Capture the cell that displays the provided text and extract its (X, Y) central coordinate. 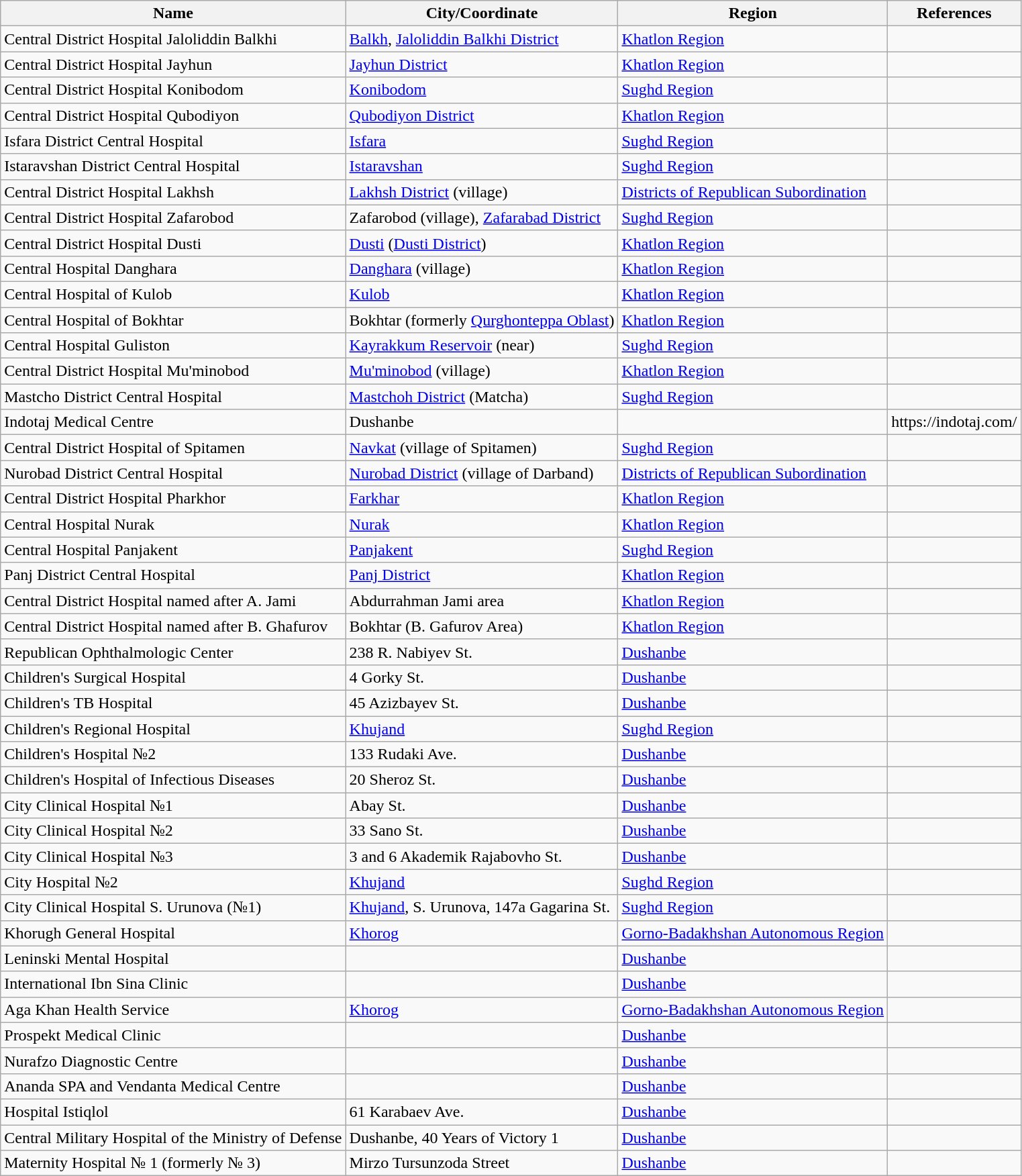
Jayhun District (482, 64)
Central District Hospital Zafarobod (173, 217)
Khorugh General Hospital (173, 933)
Central Hospital Guliston (173, 346)
https://indotaj.com/ (954, 422)
Aga Khan Health Service (173, 1010)
Leninski Mental Hospital (173, 959)
Istaravshan District Central Hospital (173, 166)
Central District Hospital Konibodom (173, 90)
Danghara (village) (482, 268)
Istaravshan (482, 166)
20 Sheroz St. (482, 780)
Central District Hospital Qubodiyon (173, 115)
Abdurrahman Jami area (482, 601)
Mu'minobod (village) (482, 371)
Dusti (Dusti District) (482, 243)
Panjakent (482, 550)
Kulob (482, 294)
City/Coordinate (482, 13)
Children's Surgical Hospital (173, 677)
Konibodom (482, 90)
References (954, 13)
Hospital Istiqlol (173, 1112)
Central District Hospital Jayhun (173, 64)
City Clinical Hospital №2 (173, 831)
Ananda SPA and Vendanta Medical Centre (173, 1086)
Central Hospital of Bokhtar (173, 320)
Qubodiyon District (482, 115)
City Clinical Hospital S. Urunova (№1) (173, 908)
Central Military Hospital of the Ministry of Defense (173, 1138)
Panj District Central Hospital (173, 575)
Dushanbe, 40 Years of Victory 1 (482, 1138)
Central Hospital of Kulob (173, 294)
Republican Ophthalmologic Center (173, 652)
Children's Hospital №2 (173, 754)
Farkhar (482, 499)
Region (753, 13)
Navkat (village of Spitamen) (482, 448)
Nurafzo Diagnostic Centre (173, 1061)
Mirzo Tursunzoda Street (482, 1163)
Kayrakkum Reservoir (near) (482, 346)
Central Hospital Nurak (173, 524)
Maternity Hospital № 1 (formerly № 3) (173, 1163)
Indotaj Medical Centre (173, 422)
Bokhtar (formerly Qurghonteppa Oblast) (482, 320)
Isfara District Central Hospital (173, 141)
61 Karabaev Ave. (482, 1112)
33 Sano St. (482, 831)
Central District Hospital Jaloliddin Balkhi (173, 39)
Central District Hospital of Spitamen (173, 448)
Khujand, S. Urunova, 147a Gagarina St. (482, 908)
Lakhsh District (village) (482, 192)
City Clinical Hospital №3 (173, 856)
Central District Hospital Pharkhor (173, 499)
Central District Hospital Mu'minobod (173, 371)
Central District Hospital Lakhsh (173, 192)
Mastcho District Central Hospital (173, 397)
3 and 6 Akademik Rajabovho St. (482, 856)
Children's Hospital of Infectious Diseases (173, 780)
Zafarobod (village), Zafarabad District (482, 217)
Children's TB Hospital (173, 703)
Nurak (482, 524)
4 Gorky St. (482, 677)
Central Hospital Panjakent (173, 550)
Nurobad District Central Hospital (173, 473)
Panj District (482, 575)
133 Rudaki Ave. (482, 754)
Central District Hospital Dusti (173, 243)
City Hospital №2 (173, 882)
Bokhtar (B. Gafurov Area) (482, 626)
Prospekt Medical Clinic (173, 1035)
International Ibn Sina Clinic (173, 984)
Isfara (482, 141)
Mastchoh District (Matcha) (482, 397)
Nurobad District (village of Darband) (482, 473)
Central Hospital Danghara (173, 268)
Central District Hospital named after B. Ghafurov (173, 626)
City Clinical Hospital №1 (173, 805)
Name (173, 13)
238 R. Nabiyev St. (482, 652)
Central District Hospital named after A. Jami (173, 601)
Children's Regional Hospital (173, 728)
Abay St. (482, 805)
Balkh, Jaloliddin Balkhi District (482, 39)
45 Azizbayev St. (482, 703)
